Identify which cell holds the provided text, then report its [x, y] central coordinate. 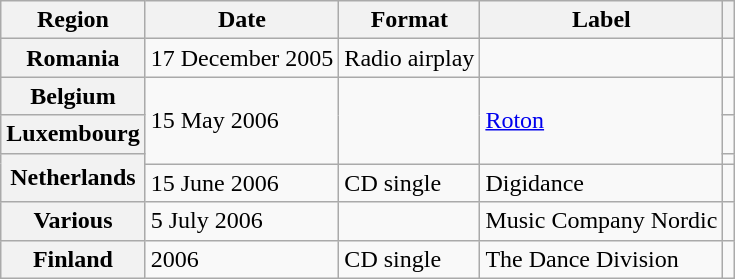
The Dance Division [602, 259]
Romania [73, 58]
Finland [73, 259]
Format [410, 20]
Netherlands [73, 178]
Belgium [73, 96]
5 July 2006 [242, 221]
Date [242, 20]
15 May 2006 [242, 120]
Music Company Nordic [602, 221]
Various [73, 221]
2006 [242, 259]
15 June 2006 [242, 183]
Label [602, 20]
Radio airplay [410, 58]
Digidance [602, 183]
Region [73, 20]
Luxembourg [73, 134]
17 December 2005 [242, 58]
Roton [602, 120]
